Extract the [X, Y] coordinate from the center of the cell holding the provided text.  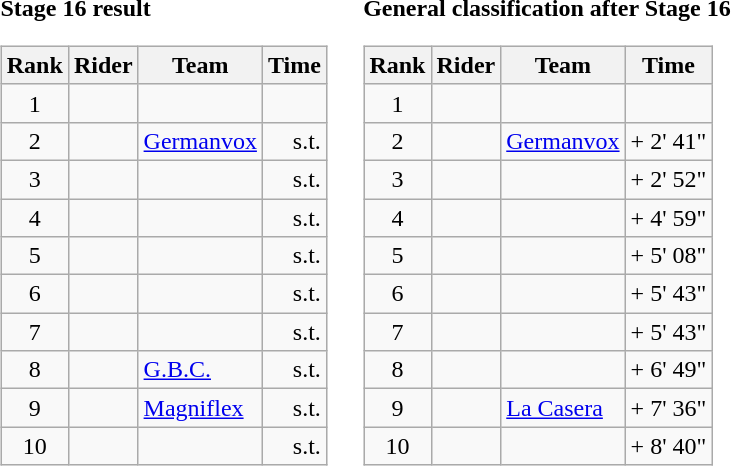
+ 2' 41" [668, 141]
+ 4' 59" [668, 217]
+ 6' 49" [668, 370]
+ 8' 40" [668, 446]
+ 7' 36" [668, 408]
G.B.C. [200, 370]
+ 5' 08" [668, 256]
La Casera [563, 408]
Magniflex [200, 408]
+ 2' 52" [668, 179]
